Detect which cell encompasses the target text, then output its [X, Y] center coordinate. 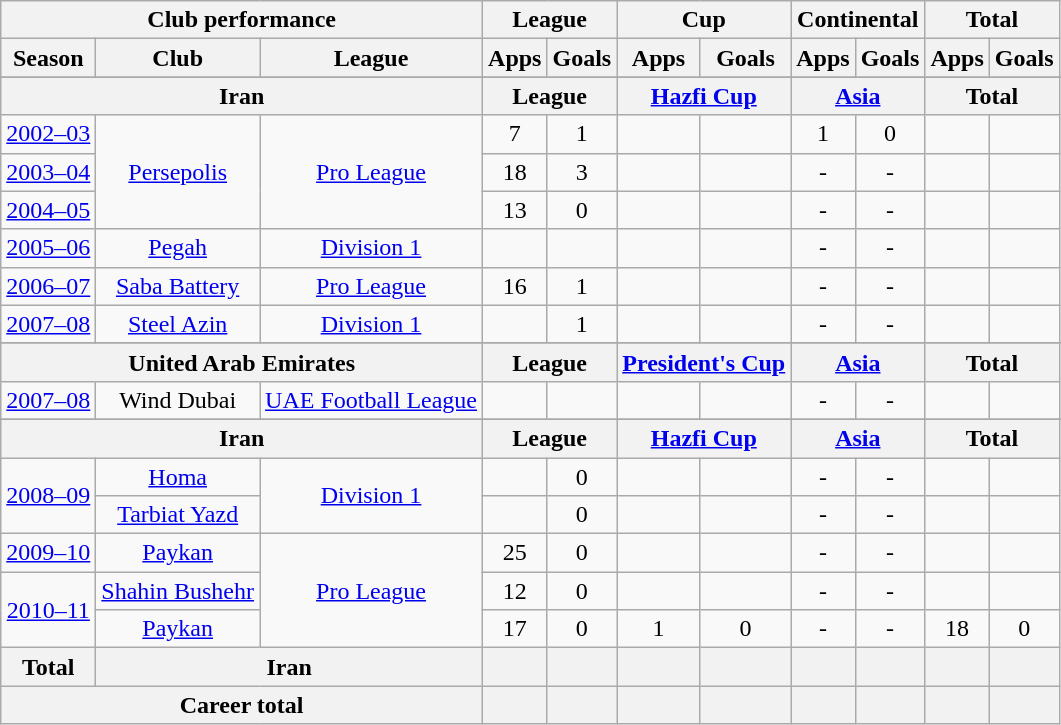
Season [48, 58]
United Arab Emirates [242, 362]
2009–10 [48, 553]
UAE Football League [372, 400]
Club performance [242, 20]
Steel Azin [178, 324]
12 [515, 591]
Pegah [178, 248]
25 [515, 553]
17 [515, 629]
2002–03 [48, 134]
Wind Dubai [178, 400]
Career total [242, 705]
Homa [178, 477]
Saba Battery [178, 286]
Cup [704, 20]
16 [515, 286]
Persepolis [178, 172]
Tarbiat Yazd [178, 515]
7 [515, 134]
2010–11 [48, 610]
3 [582, 172]
Club [178, 58]
2005–06 [48, 248]
2003–04 [48, 172]
Continental [858, 20]
2006–07 [48, 286]
Shahin Bushehr [178, 591]
President's Cup [704, 362]
2004–05 [48, 210]
13 [515, 210]
2008–09 [48, 496]
